Find where the given text appears and provide that cell's center as [x, y] coordinate. 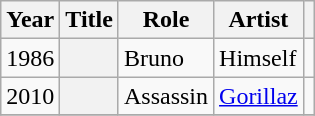
Title [90, 20]
Role [166, 20]
2010 [30, 96]
Artist [259, 20]
1986 [30, 58]
Gorillaz [259, 96]
Himself [259, 58]
Year [30, 20]
Bruno [166, 58]
Assassin [166, 96]
